Search for the cell housing the specified text and yield its (X, Y) center coordinate. 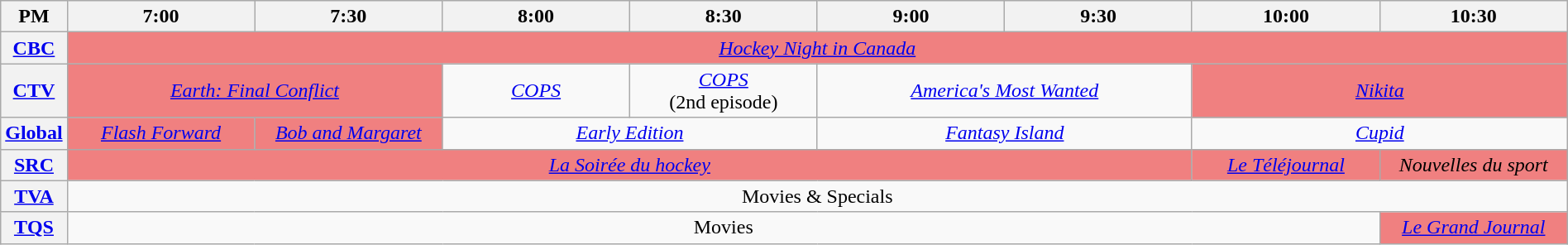
Hockey Night in Canada (817, 48)
8:00 (536, 17)
10:00 (1285, 17)
Le Téléjournal (1285, 165)
Nouvelles du sport (1474, 165)
Fantasy Island (1004, 133)
Flash Forward (160, 133)
La Soirée du hockey (629, 165)
Movies (723, 228)
Early Edition (630, 133)
COPS(2nd episode) (723, 91)
TVA (34, 196)
Cupid (1379, 133)
9:00 (911, 17)
PM (34, 17)
8:30 (723, 17)
COPS (536, 91)
7:00 (160, 17)
Earth: Final Conflict (255, 91)
Movies & Specials (817, 196)
Global (34, 133)
9:30 (1098, 17)
10:30 (1474, 17)
America's Most Wanted (1004, 91)
SRC (34, 165)
TQS (34, 228)
Le Grand Journal (1474, 228)
CTV (34, 91)
Nikita (1379, 91)
Bob and Margaret (349, 133)
CBC (34, 48)
7:30 (349, 17)
